Scan for the cell matching the given text and deliver its (X, Y) coordinate at center. 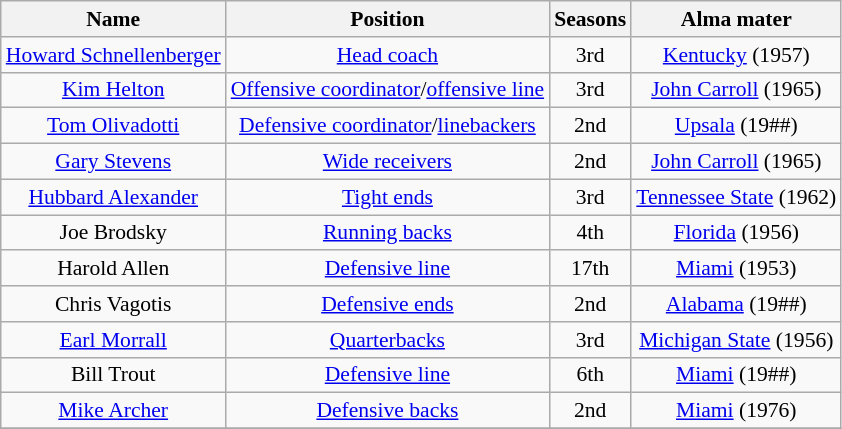
Miami (1976) (736, 411)
Chris Vagotis (114, 304)
Upsala (19##) (736, 126)
Seasons (590, 19)
Defensive ends (388, 304)
Howard Schnellenberger (114, 55)
Joe Brodsky (114, 233)
Defensive coordinator/linebackers (388, 126)
Name (114, 19)
Miami (1953) (736, 269)
Head coach (388, 55)
Offensive coordinator/offensive line (388, 90)
Kentucky (1957) (736, 55)
Defensive backs (388, 411)
Michigan State (1956) (736, 340)
Tennessee State (1962) (736, 197)
Gary Stevens (114, 162)
6th (590, 375)
Mike Archer (114, 411)
Hubbard Alexander (114, 197)
Quarterbacks (388, 340)
Florida (1956) (736, 233)
Miami (19##) (736, 375)
Wide receivers (388, 162)
Kim Helton (114, 90)
Alma mater (736, 19)
4th (590, 233)
Position (388, 19)
Bill Trout (114, 375)
Tight ends (388, 197)
Running backs (388, 233)
Earl Morrall (114, 340)
17th (590, 269)
Alabama (19##) (736, 304)
Harold Allen (114, 269)
Tom Olivadotti (114, 126)
